Search for the cell housing the specified text and yield its [x, y] center coordinate. 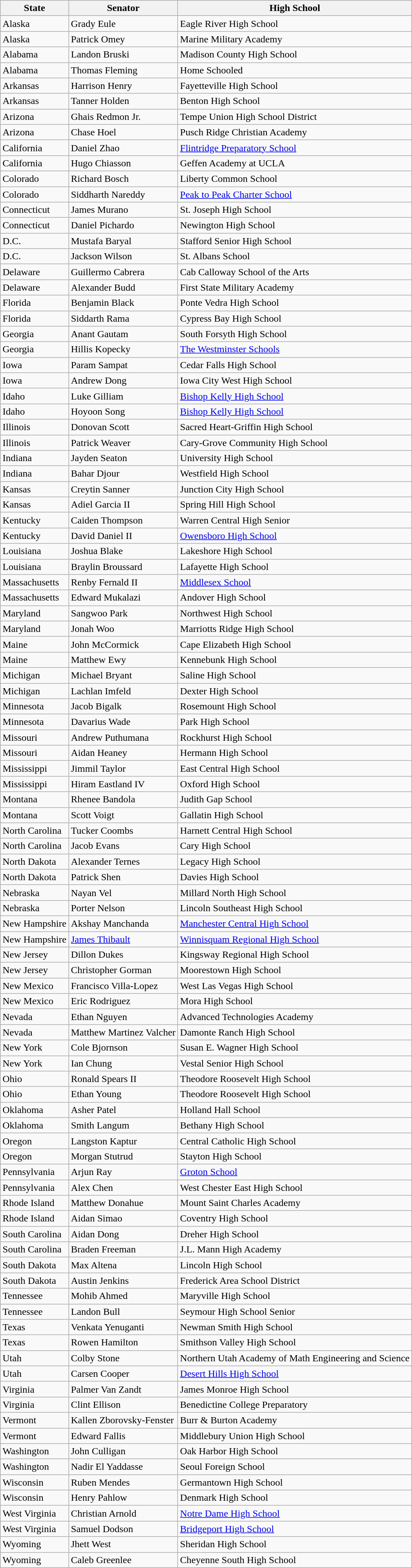
Davarius Wade [123, 722]
James Monroe High School [295, 1389]
Grady Eule [123, 24]
Benedictine College Preparatory [295, 1405]
Palmer Van Zandt [123, 1389]
Samuel Dodson [123, 1529]
Mustafa Baryal [123, 241]
Siddarth Rama [123, 318]
Sacred Heart-Griffin High School [295, 427]
Henry Pahlow [123, 1498]
Lafayette High School [295, 567]
Kallen Zborovsky-Fenster [123, 1420]
Matthew Ewy [123, 660]
Cary High School [295, 846]
J.L. Mann High Academy [295, 1250]
Arjun Ray [123, 1172]
Home Schooled [295, 70]
Michael Bryant [123, 675]
Northwest High School [295, 613]
Venkata Yenuganti [123, 1327]
Jonah Woo [123, 629]
West Las Vegas High School [295, 986]
Eagle River High School [295, 24]
Alexander Budd [123, 287]
Iowa City West High School [295, 380]
Patrick Shen [123, 877]
Tempe Union High School District [295, 117]
Christopher Gorman [123, 970]
Bethany High School [295, 1125]
Max Altena [123, 1265]
St. Joseph High School [295, 210]
Lakeshore High School [295, 551]
Stafford Senior High School [295, 241]
Asher Patel [123, 1110]
Clint Ellison [123, 1405]
Liberty Common School [295, 179]
Hiram Eastland IV [123, 784]
Luke Gilliam [123, 396]
Ian Chung [123, 1063]
Kennebunk High School [295, 660]
Cab Calloway School of the Arts [295, 272]
State [35, 8]
Harrison Henry [123, 86]
Rockhurst High School [295, 738]
Tanner Holden [123, 101]
Seymour High School Senior [295, 1312]
Legacy High School [295, 861]
Holland Hall School [295, 1110]
Moorestown High School [295, 970]
Braden Freeman [123, 1250]
Fayetteville High School [295, 86]
John Culligan [123, 1451]
Edward Mukalazi [123, 598]
Jimmil Taylor [123, 769]
Jayden Seaton [123, 458]
Damonte Ranch High School [295, 1032]
Lincoln Southeast High School [295, 908]
Pusch Ridge Christian Academy [295, 132]
Judith Gap School [295, 799]
Millard North High School [295, 892]
Smithson Valley High School [295, 1343]
Hillis Kopecky [123, 349]
Porter Nelson [123, 908]
St. Albans School [295, 256]
The Westminster Schools [295, 349]
Jhett West [123, 1544]
Tucker Coombs [123, 830]
Matthew Donahue [123, 1203]
John McCormick [123, 644]
Anant Gautam [123, 334]
Bridgeport High School [295, 1529]
Warren Central High Senior [295, 520]
Cape Elizabeth High School [295, 644]
Frederick Area School District [295, 1281]
Oxford High School [295, 784]
Patrick Weaver [123, 442]
Oak Harbor High School [295, 1451]
Benton High School [295, 101]
West Chester East High School [295, 1188]
Notre Dame High School [295, 1513]
Saline High School [295, 675]
Langston Kaptur [123, 1141]
University High School [295, 458]
Cole Bjornson [123, 1048]
Marriotts Ridge High School [295, 629]
Mora High School [295, 1001]
Donovan Scott [123, 427]
Harnett Central High School [295, 830]
Caiden Thompson [123, 520]
Ruben Mendes [123, 1482]
Richard Bosch [123, 179]
Andrew Puthumana [123, 738]
Thomas Fleming [123, 70]
Carsen Cooper [123, 1374]
Lincoln High School [295, 1265]
Ethan Young [123, 1094]
Ethan Nguyen [123, 1017]
Ronald Spears II [123, 1079]
Nadir El Yaddasse [123, 1467]
Ponte Vedra High School [295, 303]
Hugo Chiasson [123, 163]
Braylin Broussard [123, 567]
Manchester Central High School [295, 923]
Aidan Dong [123, 1234]
High School [295, 8]
Guillermo Cabrera [123, 272]
Davies High School [295, 877]
Scott Voigt [123, 815]
Cary-Grove Community High School [295, 442]
David Daniel II [123, 536]
Dillon Dukes [123, 955]
Park High School [295, 722]
Smith Langum [123, 1125]
Mohib Ahmed [123, 1296]
Dreher High School [295, 1234]
Austin Jenkins [123, 1281]
Hermann High School [295, 753]
Senator [123, 8]
Flintridge Preparatory School [295, 148]
First State Military Academy [295, 287]
South Forsyth High School [295, 334]
Caleb Greenlee [123, 1560]
Colby Stone [123, 1358]
Creytin Sanner [123, 489]
Matthew Martinez Valcher [123, 1032]
Sheridan High School [295, 1544]
Joshua Blake [123, 551]
Benjamin Black [123, 303]
East Central High School [295, 769]
Rhenee Bandola [123, 799]
Aidan Heaney [123, 753]
Seoul Foreign School [295, 1467]
Denmark High School [295, 1498]
Daniel Pichardo [123, 225]
Cypress Bay High School [295, 318]
Andover High School [295, 598]
Nayan Vel [123, 892]
Gallatin High School [295, 815]
Owensboro High School [295, 536]
Renby Fernald II [123, 582]
Newman Smith High School [295, 1327]
Rosemount High School [295, 707]
Madison County High School [295, 55]
Bahar Djour [123, 474]
Westfield High School [295, 474]
Alexander Ternes [123, 861]
Middlebury Union High School [295, 1435]
Alex Chen [123, 1188]
Spring Hill High School [295, 505]
Burr & Burton Academy [295, 1420]
Maryville High School [295, 1296]
Patrick Omey [123, 39]
Chase Hoel [123, 132]
Rowen Hamilton [123, 1343]
Advanced Technologies Academy [295, 1017]
Siddharth Nareddy [123, 194]
Eric Rodriguez [123, 1001]
Aidan Simao [123, 1219]
Northern Utah Academy of Math Engineering and Science [295, 1358]
Sangwoo Park [123, 613]
Landon Bruski [123, 55]
Adiel Garcia II [123, 505]
Christian Arnold [123, 1513]
Susan E. Wagner High School [295, 1048]
Landon Bull [123, 1312]
Mount Saint Charles Academy [295, 1203]
Ghais Redmon Jr. [123, 117]
Param Sampat [123, 365]
Dexter High School [295, 691]
Jacob Evans [123, 846]
Akshay Manchanda [123, 923]
Central Catholic High School [295, 1141]
Geffen Academy at UCLA [295, 163]
Lachlan Imfeld [123, 691]
Desert Hills High School [295, 1374]
Jackson Wilson [123, 256]
Junction City High School [295, 489]
Kingsway Regional High School [295, 955]
Morgan Stutrud [123, 1156]
Edward Fallis [123, 1435]
Newington High School [295, 225]
Daniel Zhao [123, 148]
Marine Military Academy [295, 39]
Vestal Senior High School [295, 1063]
Peak to Peak Charter School [295, 194]
Winnisquam Regional High School [295, 939]
Cedar Falls High School [295, 365]
Stayton High School [295, 1156]
Francisco Villa-Lopez [123, 986]
Jacob Bigalk [123, 707]
James Thibault [123, 939]
Cheyenne South High School [295, 1560]
Groton School [295, 1172]
Andrew Dong [123, 380]
Hoyoon Song [123, 411]
Coventry High School [295, 1219]
Middlesex School [295, 582]
James Murano [123, 210]
Germantown High School [295, 1482]
